Extract the [X, Y] coordinate from the center of the cell holding the provided text.  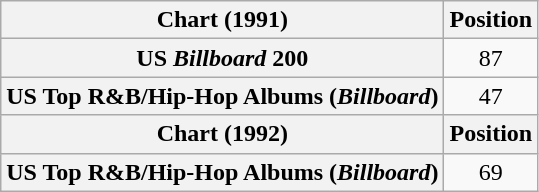
87 [491, 58]
Chart (1991) [222, 20]
69 [491, 172]
47 [491, 96]
Chart (1992) [222, 134]
US Billboard 200 [222, 58]
